Provide the [X, Y] coordinate of the cell's center where the given text is located.  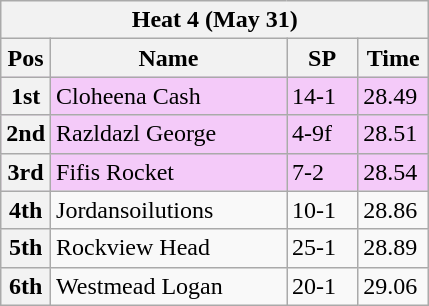
25-1 [322, 248]
2nd [26, 134]
Pos [26, 58]
3rd [26, 172]
SP [322, 58]
5th [26, 248]
20-1 [322, 286]
7-2 [322, 172]
14-1 [322, 96]
4th [26, 210]
Westmead Logan [169, 286]
Razldazl George [169, 134]
28.51 [394, 134]
10-1 [322, 210]
28.54 [394, 172]
4-9f [322, 134]
Time [394, 58]
1st [26, 96]
Fifis Rocket [169, 172]
Cloheena Cash [169, 96]
29.06 [394, 286]
28.49 [394, 96]
Heat 4 (May 31) [215, 20]
Rockview Head [169, 248]
28.86 [394, 210]
28.89 [394, 248]
6th [26, 286]
Jordansoilutions [169, 210]
Name [169, 58]
